Scan for the cell matching the given text and deliver its [X, Y] coordinate at center. 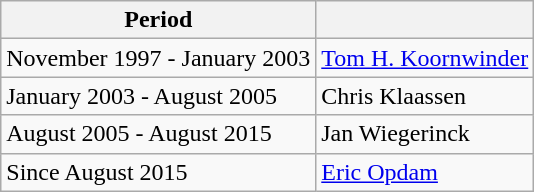
Jan Wiegerinck [425, 134]
Tom H. Koornwinder [425, 58]
Since August 2015 [158, 172]
November 1997 - January 2003 [158, 58]
August 2005 - August 2015 [158, 134]
January 2003 - August 2005 [158, 96]
Chris Klaassen [425, 96]
Period [158, 20]
Eric Opdam [425, 172]
